Return the (x, y) coordinate for the center point of the cell that contains the specified text.  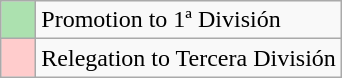
Promotion to 1ª División (189, 20)
Relegation to Tercera División (189, 58)
